Return (X, Y) of the center of cell containing provided text 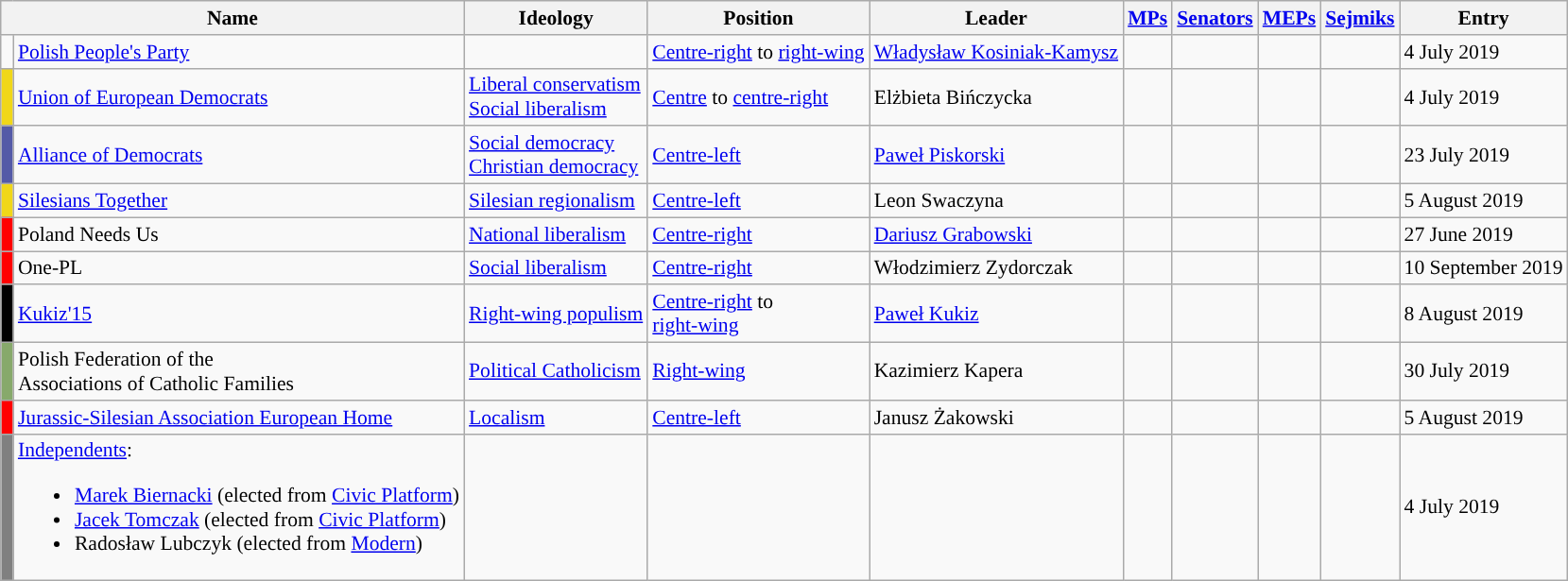
Paweł Piskorski (996, 155)
Social liberalism (556, 268)
23 July 2019 (1484, 155)
8 August 2019 (1484, 314)
Kukiz'15 (238, 314)
Janusz Żakowski (996, 418)
Władysław Kosiniak-Kamysz (996, 52)
Name (233, 18)
MEPs (1289, 18)
Senators (1215, 18)
Jurassic-Silesian Association European Home (238, 418)
Right-wing populism (556, 314)
Polish People's Party (238, 52)
Sejmiks (1359, 18)
MPs (1147, 18)
Centre-right toright-wing (758, 314)
Independents:Marek Biernacki (elected from Civic Platform)Jacek Tomczak (elected from Civic Platform)Radosław Lubczyk (elected from Modern) (238, 506)
Włodzimierz Zydorczak (996, 268)
Ideology (556, 18)
Kazimierz Kapera (996, 372)
Social democracyChristian democracy (556, 155)
Alliance of Democrats (238, 155)
Elżbieta Bińczycka (996, 96)
National liberalism (556, 234)
30 July 2019 (1484, 372)
Silesian regionalism (556, 201)
Centre-right to right-wing (758, 52)
Poland Needs Us (238, 234)
Silesians Together (238, 201)
Paweł Kukiz (996, 314)
Union of European Democrats (238, 96)
Polish Federation of theAssociations of Catholic Families (238, 372)
Political Catholicism (556, 372)
One-PL (238, 268)
Entry (1484, 18)
Right-wing (758, 372)
Dariusz Grabowski (996, 234)
Position (758, 18)
Localism (556, 418)
Leader (996, 18)
10 September 2019 (1484, 268)
Liberal conservatismSocial liberalism (556, 96)
Centre to centre-right (758, 96)
Leon Swaczyna (996, 201)
27 June 2019 (1484, 234)
